Determine the (x, y) coordinate at the center of the cell enclosing the given text.  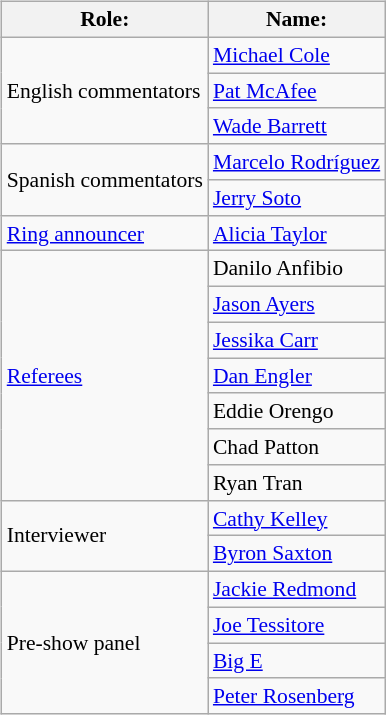
Michael Cole (296, 55)
Name: (296, 20)
Ring announcer (105, 233)
Ryan Tran (296, 483)
Cathy Kelley (296, 518)
Big E (296, 661)
Marcelo Rodríguez (296, 162)
Alicia Taylor (296, 233)
English commentators (105, 90)
Eddie Orengo (296, 411)
Wade Barrett (296, 126)
Peter Rosenberg (296, 696)
Danilo Anfibio (296, 269)
Pat McAfee (296, 91)
Interviewer (105, 536)
Jerry Soto (296, 198)
Jackie Redmond (296, 590)
Chad Patton (296, 447)
Spanish commentators (105, 180)
Referees (105, 376)
Pre-show panel (105, 643)
Jason Ayers (296, 305)
Jessika Carr (296, 340)
Joe Tessitore (296, 625)
Byron Saxton (296, 554)
Dan Engler (296, 376)
Role: (105, 20)
